Pinpoint the cell where the given text exists, returning its (X, Y) midpoint coordinate. 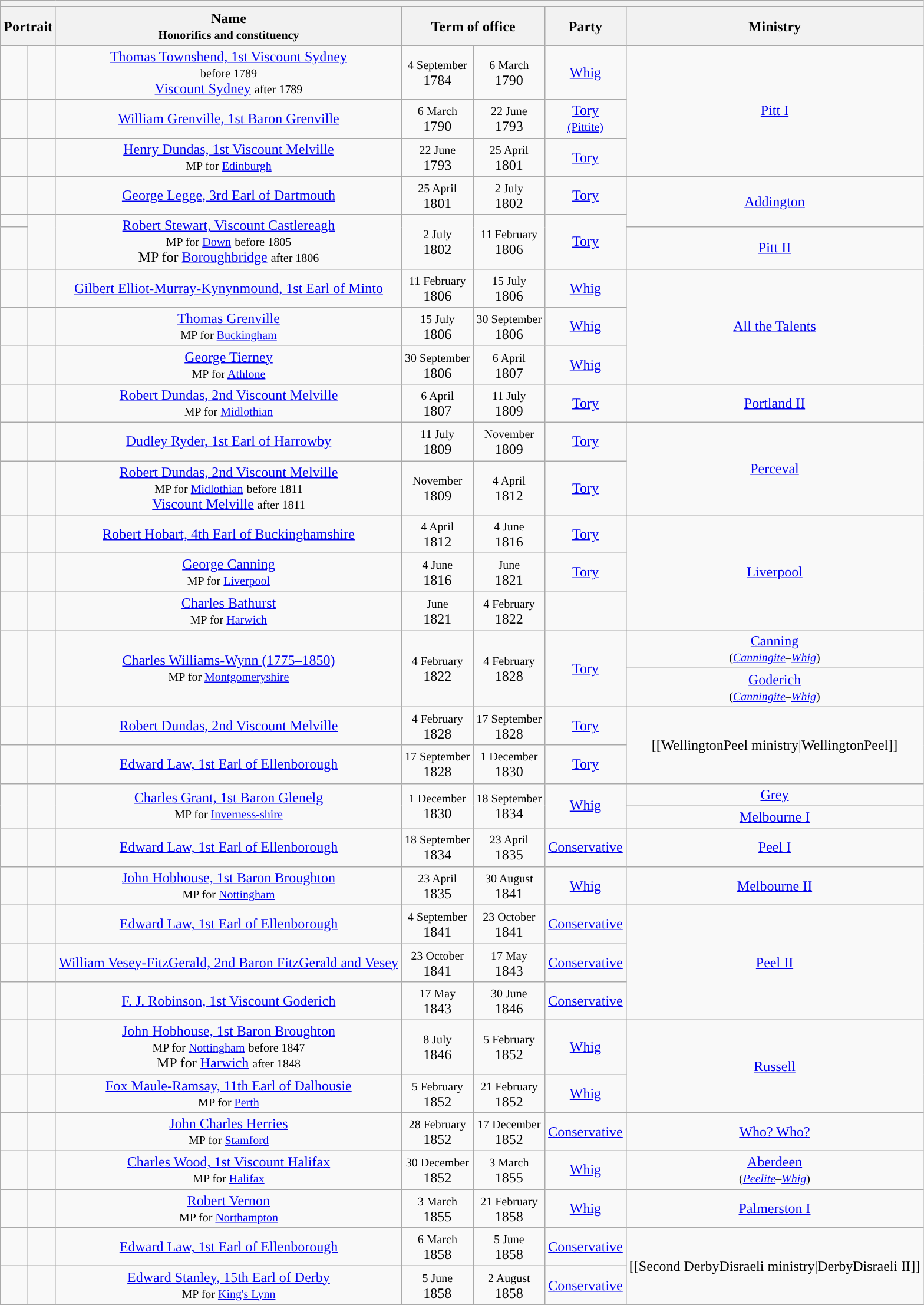
William Vesey-FitzGerald, 2nd Baron FitzGerald and Vesey (229, 962)
Robert Dundas, 2nd Viscount MelvilleMP for Midlothian (229, 403)
Robert Hobart, 4th Earl of Buckinghamshire (229, 534)
Melbourne I (774, 817)
Robert Dundas, 2nd Viscount MelvilleMP for Midlothian before 1811Viscount Melville after 1811 (229, 488)
Melbourne II (774, 885)
Ministry (774, 26)
Dudley Ryder, 1st Earl of Harrowby (229, 441)
[[Second DerbyDisraeli ministry|DerbyDisraeli II]] (774, 1266)
Peel II (774, 962)
Russell (774, 1066)
Palmerston I (774, 1208)
28 February1852 (438, 1132)
F. J. Robinson, 1st Viscount Goderich (229, 1001)
21 February1858 (509, 1208)
Who? Who? (774, 1132)
Grey (774, 795)
Charles Wood, 1st Viscount HalifaxMP for Halifax (229, 1171)
John Hobhouse, 1st Baron BroughtonMP for Nottingham (229, 885)
30 December1852 (438, 1171)
30 August1841 (509, 885)
Canning(Canningite–Whig) (774, 650)
Peel I (774, 848)
Charles Williams-Wynn (1775–1850)MP for Montgomeryshire (229, 668)
John Hobhouse, 1st Baron BroughtonMP for Nottingham before 1847MP for Harwich after 1848 (229, 1047)
Pitt II (774, 248)
Robert Stewart, Viscount CastlereaghMP for Down before 1805MP for Boroughbridge after 1806 (229, 242)
Pitt I (774, 111)
Party (586, 26)
John Charles HerriesMP for Stamford (229, 1132)
4 September1841 (438, 924)
Portland II (774, 403)
Robert Dundas, 2nd Viscount Melville (229, 726)
30 June1846 (509, 1001)
Addington (774, 202)
Charles BathurstMP for Harwich (229, 611)
8 July1846 (438, 1047)
Thomas Townshend, 1st Viscount Sydneybefore 1789Viscount Sydney after 1789 (229, 72)
Charles Grant, 1st Baron GlenelgMP for Inverness-shire (229, 806)
NameHonorifics and constituency (229, 26)
Thomas GrenvilleMP for Buckingham (229, 327)
Perceval (774, 468)
All the Talents (774, 327)
Portrait (28, 26)
Tory(Pittite) (586, 119)
Henry Dundas, 1st Viscount MelvilleMP for Edinburgh (229, 157)
George CanningMP for Liverpool (229, 573)
Gilbert Elliot-Murray-Kynynmound, 1st Earl of Minto (229, 288)
Robert VernonMP for Northampton (229, 1208)
Fox Maule-Ramsay, 11th Earl of DalhousieMP for Perth (229, 1093)
George Legge, 3rd Earl of Dartmouth (229, 196)
Edward Stanley, 15th Earl of DerbyMP for King's Lynn (229, 1285)
Goderich(Canningite–Whig) (774, 687)
4 September1784 (438, 72)
21 February1852 (509, 1093)
[[WellingtonPeel ministry|WellingtonPeel]] (774, 745)
17 December1852 (509, 1132)
George TierneyMP for Athlone (229, 364)
William Grenville, 1st Baron Grenville (229, 119)
2 August1858 (509, 1285)
Aberdeen(Peelite–Whig) (774, 1171)
Term of office (474, 26)
6 March1858 (438, 1247)
Liverpool (774, 573)
